Identify which cell holds the provided text, then report its [x, y] central coordinate. 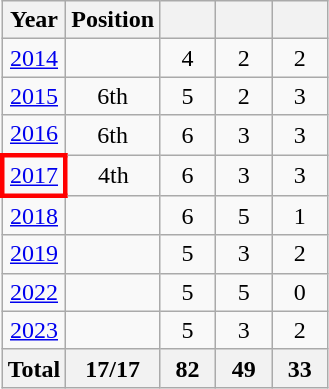
2023 [34, 330]
17/17 [113, 368]
2017 [34, 174]
4th [113, 174]
4 [188, 58]
0 [300, 292]
Year [34, 20]
Position [113, 20]
82 [188, 368]
1 [300, 216]
Total [34, 368]
2022 [34, 292]
33 [300, 368]
2018 [34, 216]
49 [244, 368]
2019 [34, 254]
2015 [34, 96]
2016 [34, 135]
2014 [34, 58]
